Return (x, y) of the center of cell containing provided text 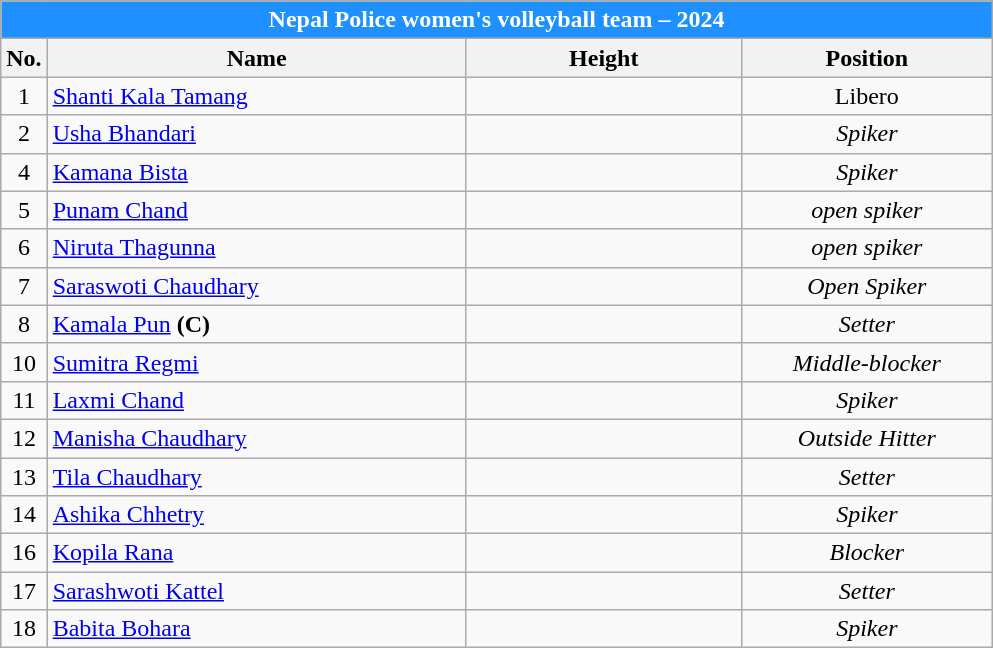
2 (24, 134)
Kopila Rana (256, 553)
Shanti Kala Tamang (256, 96)
Name (256, 58)
17 (24, 591)
Usha Bhandari (256, 134)
Height (604, 58)
5 (24, 210)
Ashika Chhetry (256, 515)
6 (24, 248)
Outside Hitter (866, 438)
Position (866, 58)
11 (24, 400)
7 (24, 286)
1 (24, 96)
Kamana Bista (256, 172)
Middle-blocker (866, 362)
Babita Bohara (256, 629)
18 (24, 629)
Sarashwoti Kattel (256, 591)
No. (24, 58)
Laxmi Chand (256, 400)
Saraswoti Chaudhary (256, 286)
Punam Chand (256, 210)
4 (24, 172)
Nepal Police women's volleyball team – 2024 (497, 20)
Tila Chaudhary (256, 477)
Sumitra Regmi (256, 362)
Niruta Thagunna (256, 248)
12 (24, 438)
Kamala Pun (C) (256, 324)
8 (24, 324)
14 (24, 515)
Blocker (866, 553)
Libero (866, 96)
13 (24, 477)
Manisha Chaudhary (256, 438)
16 (24, 553)
Open Spiker (866, 286)
10 (24, 362)
